Locate the cell with the specified text and output its [x, y] center coordinate. 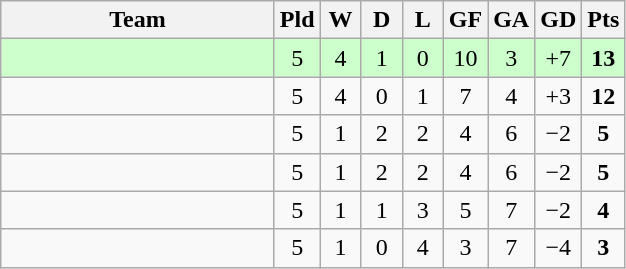
10 [465, 58]
12 [604, 96]
Team [138, 20]
GD [558, 20]
GF [465, 20]
−4 [558, 248]
Pts [604, 20]
GA [512, 20]
L [422, 20]
W [340, 20]
+3 [558, 96]
13 [604, 58]
D [382, 20]
+7 [558, 58]
Pld [297, 20]
